Identify which cell holds the provided text, then report its (X, Y) central coordinate. 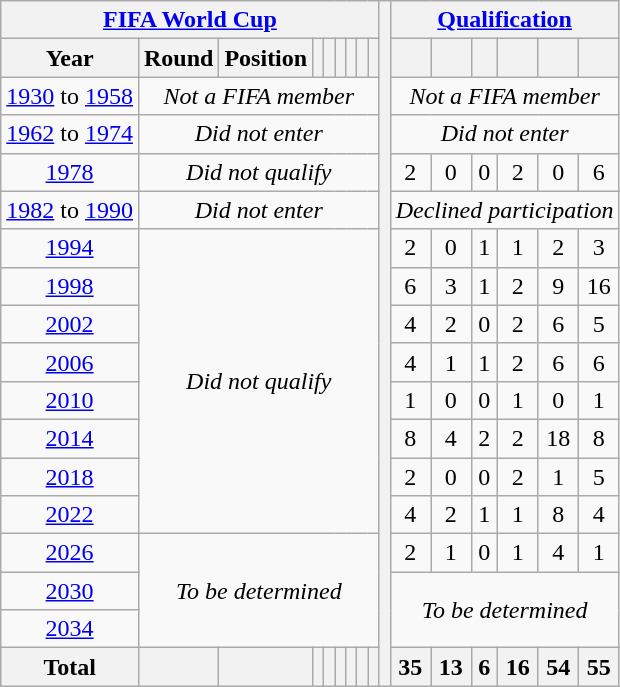
54 (558, 667)
2006 (70, 362)
2030 (70, 591)
Position (266, 58)
Qualification (504, 20)
9 (558, 286)
1962 to 1974 (70, 134)
FIFA World Cup (190, 20)
55 (600, 667)
35 (410, 667)
18 (558, 438)
2002 (70, 324)
1930 to 1958 (70, 96)
1998 (70, 286)
1978 (70, 172)
Total (70, 667)
2034 (70, 629)
13 (451, 667)
1994 (70, 248)
Year (70, 58)
2022 (70, 515)
2014 (70, 438)
1982 to 1990 (70, 210)
2010 (70, 400)
2026 (70, 553)
Declined participation (504, 210)
2018 (70, 477)
Round (178, 58)
